Return the [x, y] coordinate for the center point of the cell that contains the specified text.  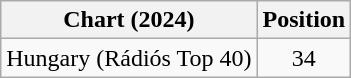
34 [304, 58]
Chart (2024) [129, 20]
Hungary (Rádiós Top 40) [129, 58]
Position [304, 20]
